Output the [x, y] coordinate of the center of the cell containing the given text.  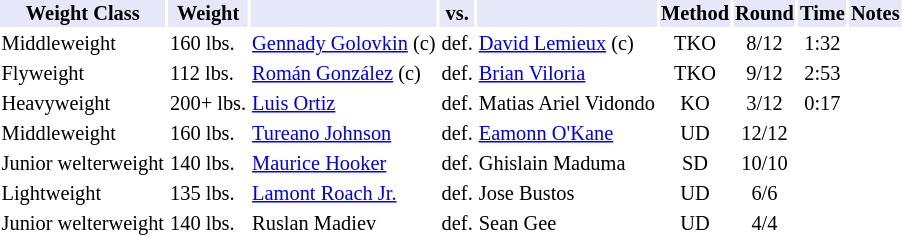
135 lbs. [208, 194]
3/12 [764, 104]
Lamont Roach Jr. [344, 194]
140 lbs. [208, 164]
Tureano Johnson [344, 134]
Gennady Golovkin (c) [344, 44]
Román González (c) [344, 74]
10/10 [764, 164]
Brian Viloria [566, 74]
112 lbs. [208, 74]
Matias Ariel Vidondo [566, 104]
1:32 [822, 44]
Weight [208, 14]
6/6 [764, 194]
Flyweight [83, 74]
KO [696, 104]
0:17 [822, 104]
David Lemieux (c) [566, 44]
8/12 [764, 44]
Method [696, 14]
vs. [457, 14]
Eamonn O'Kane [566, 134]
Junior welterweight [83, 164]
Maurice Hooker [344, 164]
2:53 [822, 74]
Time [822, 14]
Luis Ortiz [344, 104]
Heavyweight [83, 104]
Round [764, 14]
Notes [875, 14]
Weight Class [83, 14]
9/12 [764, 74]
Jose Bustos [566, 194]
12/12 [764, 134]
SD [696, 164]
Ghislain Maduma [566, 164]
200+ lbs. [208, 104]
Lightweight [83, 194]
